Identify which cell holds the provided text, then report its [X, Y] central coordinate. 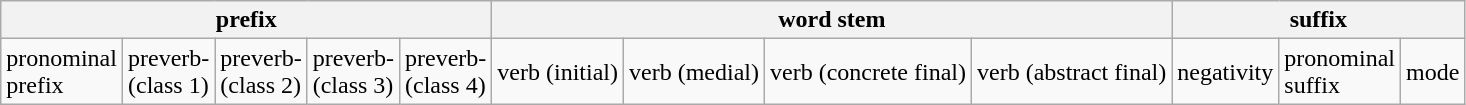
verb (concrete final) [868, 72]
word stem [832, 20]
preverb-(class 4) [445, 72]
pronominalsuffix [1340, 72]
pronominalprefix [62, 72]
suffix [1318, 20]
verb (abstract final) [1071, 72]
preverb-(class 1) [168, 72]
preverb-(class 3) [353, 72]
mode [1433, 72]
negativity [1226, 72]
preverb-(class 2) [261, 72]
prefix [246, 20]
verb (initial) [558, 72]
verb (medial) [694, 72]
